Search for the cell housing the specified text and yield its [x, y] center coordinate. 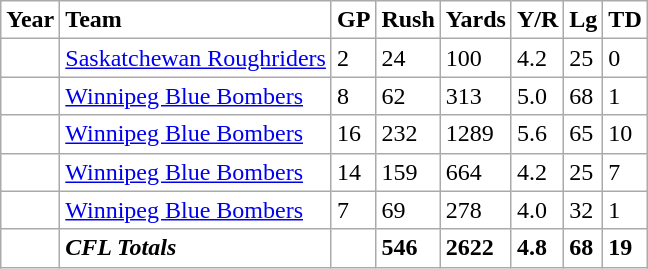
TD [625, 20]
Rush [408, 20]
CFL Totals [196, 248]
278 [476, 210]
5.6 [537, 134]
Saskatchewan Roughriders [196, 58]
Team [196, 20]
65 [584, 134]
Year [30, 20]
159 [408, 172]
19 [625, 248]
232 [408, 134]
32 [584, 210]
8 [353, 96]
313 [476, 96]
4.0 [537, 210]
14 [353, 172]
62 [408, 96]
69 [408, 210]
Y/R [537, 20]
10 [625, 134]
2622 [476, 248]
2 [353, 58]
4.8 [537, 248]
Lg [584, 20]
16 [353, 134]
GP [353, 20]
1289 [476, 134]
Yards [476, 20]
664 [476, 172]
24 [408, 58]
0 [625, 58]
546 [408, 248]
100 [476, 58]
5.0 [537, 96]
